For the text-containing cell, return its midpoint in (x, y) coordinate format. 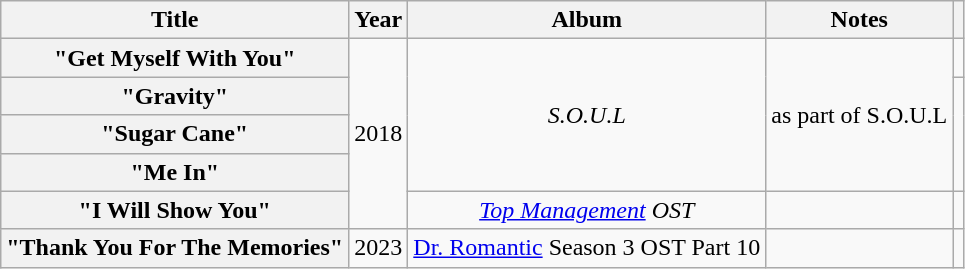
"Me In" (175, 172)
Notes (860, 20)
2023 (378, 248)
2018 (378, 134)
Album (587, 20)
"Sugar Cane" (175, 134)
"I Will Show You" (175, 210)
as part of S.O.U.L (860, 115)
Year (378, 20)
Dr. Romantic Season 3 OST Part 10 (587, 248)
Top Management OST (587, 210)
"Get Myself With You" (175, 58)
S.O.U.L (587, 115)
"Thank You For The Memories" (175, 248)
"Gravity" (175, 96)
Title (175, 20)
